Detect which cell encompasses the target text, then output its (x, y) center coordinate. 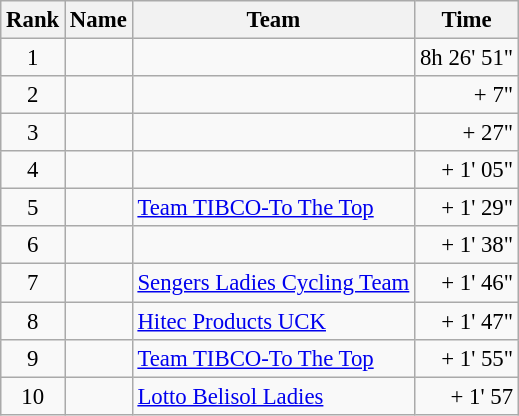
Time (467, 20)
+ 1' 47" (467, 321)
7 (33, 283)
8h 26' 51" (467, 58)
8 (33, 321)
Hitec Products UCK (274, 321)
+ 1' 46" (467, 283)
Rank (33, 20)
Name (99, 20)
+ 1' 55" (467, 358)
+ 1' 29" (467, 208)
Team (274, 20)
3 (33, 133)
6 (33, 245)
+ 1' 05" (467, 170)
4 (33, 170)
+ 27" (467, 133)
+ 7" (467, 95)
2 (33, 95)
9 (33, 358)
Sengers Ladies Cycling Team (274, 283)
Lotto Belisol Ladies (274, 396)
+ 1' 38" (467, 245)
5 (33, 208)
1 (33, 58)
+ 1' 57 (467, 396)
10 (33, 396)
